Locate the cell with the specified text and output its (x, y) center coordinate. 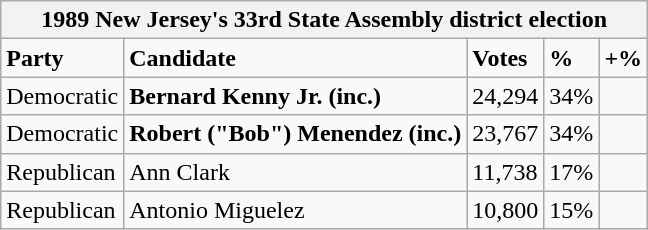
1989 New Jersey's 33rd State Assembly district election (324, 20)
15% (572, 210)
Votes (506, 58)
+% (624, 58)
11,738 (506, 172)
23,767 (506, 134)
Party (62, 58)
Robert ("Bob") Menendez (inc.) (296, 134)
17% (572, 172)
Ann Clark (296, 172)
Bernard Kenny Jr. (inc.) (296, 96)
Antonio Miguelez (296, 210)
10,800 (506, 210)
% (572, 58)
24,294 (506, 96)
Candidate (296, 58)
